For the text-containing cell, return its midpoint in [X, Y] coordinate format. 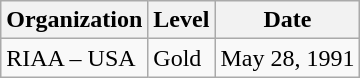
Date [288, 20]
RIAA – USA [74, 58]
May 28, 1991 [288, 58]
Gold [182, 58]
Organization [74, 20]
Level [182, 20]
